Capture the cell that displays the provided text and extract its [X, Y] central coordinate. 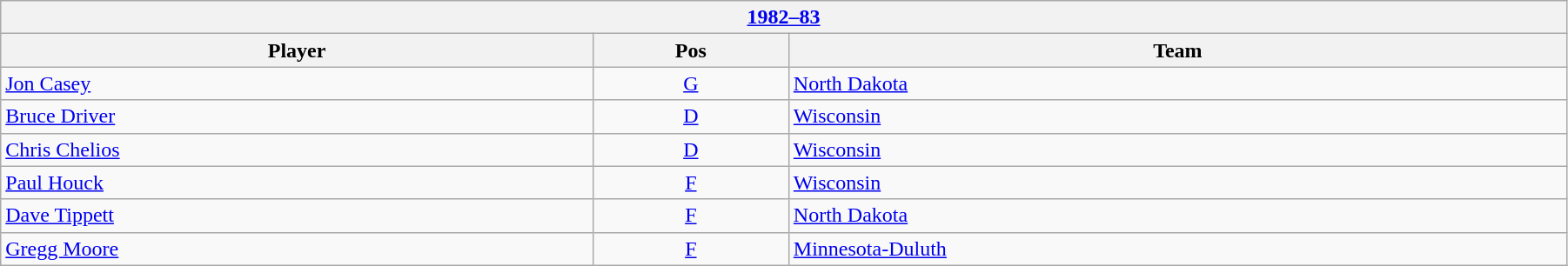
Dave Tippett [298, 216]
Gregg Moore [298, 249]
Player [298, 50]
Paul Houck [298, 183]
Minnesota-Duluth [1177, 249]
Jon Casey [298, 83]
Team [1177, 50]
Pos [691, 50]
G [691, 83]
Chris Chelios [298, 150]
Bruce Driver [298, 116]
1982–83 [784, 17]
